Detect which cell encompasses the target text, then output its (x, y) center coordinate. 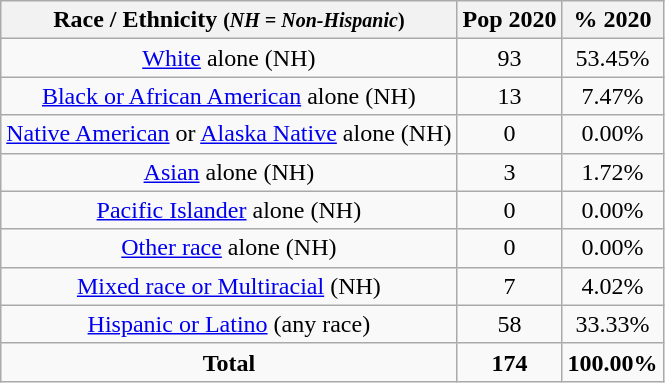
33.33% (612, 324)
Total (229, 362)
Asian alone (NH) (229, 172)
4.02% (612, 286)
53.45% (612, 58)
93 (510, 58)
7.47% (612, 96)
Race / Ethnicity (NH = Non-Hispanic) (229, 20)
Black or African American alone (NH) (229, 96)
Pop 2020 (510, 20)
Hispanic or Latino (any race) (229, 324)
Native American or Alaska Native alone (NH) (229, 134)
174 (510, 362)
Pacific Islander alone (NH) (229, 210)
100.00% (612, 362)
13 (510, 96)
% 2020 (612, 20)
7 (510, 286)
Mixed race or Multiracial (NH) (229, 286)
White alone (NH) (229, 58)
1.72% (612, 172)
Other race alone (NH) (229, 248)
58 (510, 324)
3 (510, 172)
